Search for the cell housing the specified text and yield its [X, Y] center coordinate. 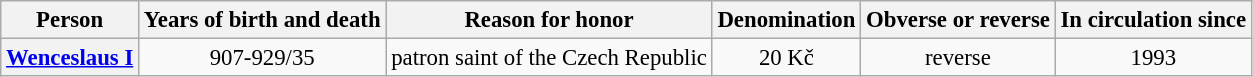
In circulation since [1153, 20]
1993 [1153, 58]
Wenceslaus I [70, 58]
Obverse or reverse [958, 20]
patron saint of the Czech Republic [549, 58]
reverse [958, 58]
Person [70, 20]
Reason for honor [549, 20]
Denomination [786, 20]
907-929/35 [262, 58]
20 Kč [786, 58]
Years of birth and death [262, 20]
